Pinpoint the cell where the given text exists, returning its (X, Y) midpoint coordinate. 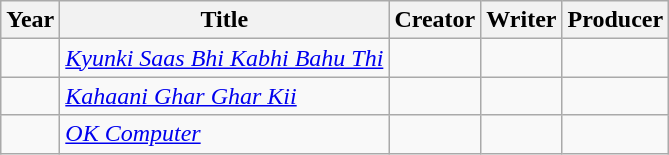
Kahaani Ghar Ghar Kii (224, 96)
Producer (616, 20)
Kyunki Saas Bhi Kabhi Bahu Thi (224, 58)
Writer (522, 20)
Creator (435, 20)
OK Computer (224, 134)
Title (224, 20)
Year (30, 20)
